Find where the given text appears and provide that cell's center as [x, y] coordinate. 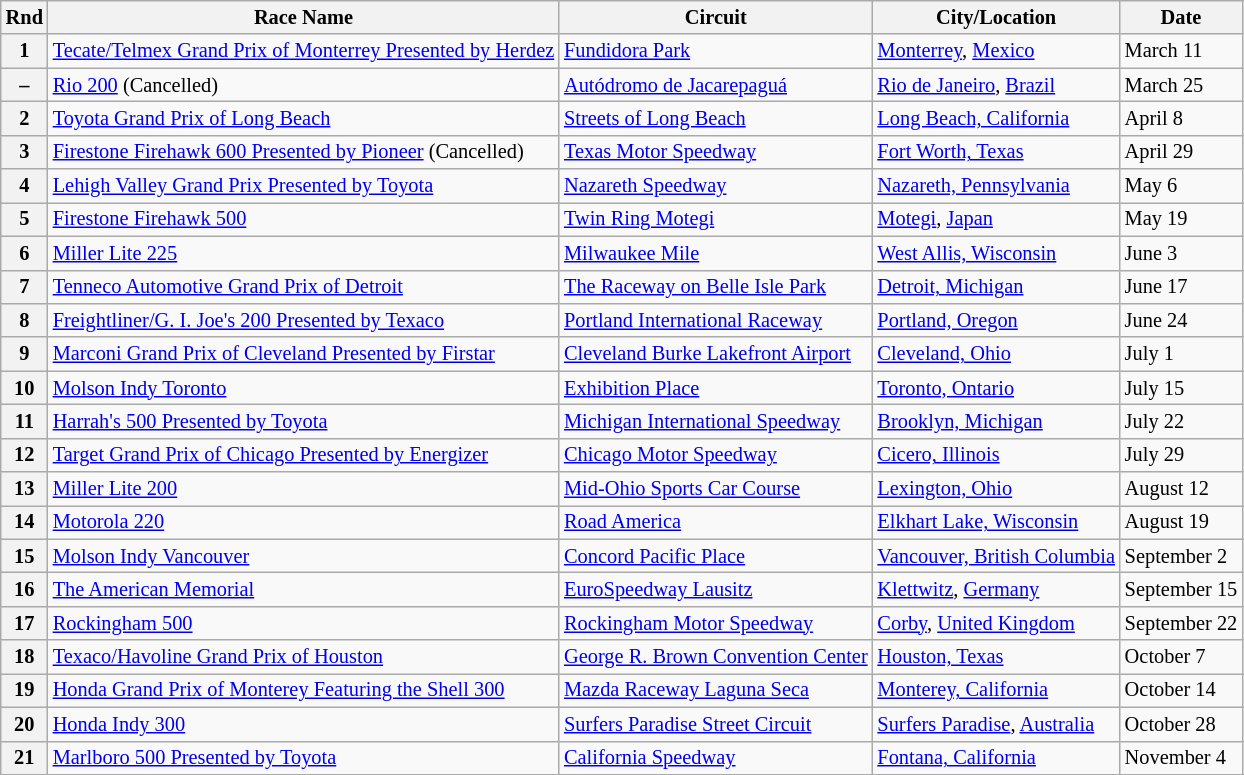
12 [24, 455]
Harrah's 500 Presented by Toyota [304, 421]
6 [24, 253]
Motorola 220 [304, 522]
Surfers Paradise Street Circuit [716, 724]
Rockingham 500 [304, 623]
Date [1181, 17]
City/Location [996, 17]
Mazda Raceway Laguna Seca [716, 690]
October 7 [1181, 657]
Rio 200 (Cancelled) [304, 85]
Brooklyn, Michigan [996, 421]
October 14 [1181, 690]
Streets of Long Beach [716, 118]
Detroit, Michigan [996, 287]
Rio de Janeiro, Brazil [996, 85]
19 [24, 690]
Road America [716, 522]
May 19 [1181, 219]
Monterrey, Mexico [996, 51]
The Raceway on Belle Isle Park [716, 287]
August 19 [1181, 522]
West Allis, Wisconsin [996, 253]
Klettwitz, Germany [996, 589]
California Speedway [716, 758]
July 1 [1181, 354]
Monterey, California [996, 690]
Toyota Grand Prix of Long Beach [304, 118]
Target Grand Prix of Chicago Presented by Energizer [304, 455]
July 15 [1181, 388]
13 [24, 489]
Concord Pacific Place [716, 556]
April 8 [1181, 118]
Race Name [304, 17]
2 [24, 118]
Twin Ring Motegi [716, 219]
Molson Indy Vancouver [304, 556]
20 [24, 724]
Texas Motor Speedway [716, 152]
Texaco/Havoline Grand Prix of Houston [304, 657]
July 22 [1181, 421]
Firestone Firehawk 500 [304, 219]
Honda Grand Prix of Monterey Featuring the Shell 300 [304, 690]
Nazareth Speedway [716, 186]
10 [24, 388]
11 [24, 421]
November 4 [1181, 758]
17 [24, 623]
Lehigh Valley Grand Prix Presented by Toyota [304, 186]
Houston, Texas [996, 657]
5 [24, 219]
Freightliner/G. I. Joe's 200 Presented by Texaco [304, 320]
Marlboro 500 Presented by Toyota [304, 758]
Surfers Paradise, Australia [996, 724]
9 [24, 354]
– [24, 85]
Tecate/Telmex Grand Prix of Monterrey Presented by Herdez [304, 51]
August 12 [1181, 489]
7 [24, 287]
Milwaukee Mile [716, 253]
Firestone Firehawk 600 Presented by Pioneer (Cancelled) [304, 152]
Nazareth, Pennsylvania [996, 186]
Miller Lite 200 [304, 489]
1 [24, 51]
George R. Brown Convention Center [716, 657]
March 11 [1181, 51]
Portland, Oregon [996, 320]
Rnd [24, 17]
14 [24, 522]
Honda Indy 300 [304, 724]
Vancouver, British Columbia [996, 556]
EuroSpeedway Lausitz [716, 589]
June 17 [1181, 287]
September 2 [1181, 556]
June 24 [1181, 320]
8 [24, 320]
21 [24, 758]
Portland International Raceway [716, 320]
October 28 [1181, 724]
Mid-Ohio Sports Car Course [716, 489]
16 [24, 589]
Miller Lite 225 [304, 253]
18 [24, 657]
September 15 [1181, 589]
Elkhart Lake, Wisconsin [996, 522]
The American Memorial [304, 589]
Lexington, Ohio [996, 489]
Cleveland, Ohio [996, 354]
July 29 [1181, 455]
Fundidora Park [716, 51]
April 29 [1181, 152]
June 3 [1181, 253]
March 25 [1181, 85]
Marconi Grand Prix of Cleveland Presented by Firstar [304, 354]
Exhibition Place [716, 388]
Michigan International Speedway [716, 421]
September 22 [1181, 623]
Rockingham Motor Speedway [716, 623]
Long Beach, California [996, 118]
Tenneco Automotive Grand Prix of Detroit [304, 287]
Motegi, Japan [996, 219]
Corby, United Kingdom [996, 623]
Fontana, California [996, 758]
Molson Indy Toronto [304, 388]
Toronto, Ontario [996, 388]
May 6 [1181, 186]
Cleveland Burke Lakefront Airport [716, 354]
Chicago Motor Speedway [716, 455]
15 [24, 556]
3 [24, 152]
4 [24, 186]
Cicero, Illinois [996, 455]
Autódromo de Jacarepaguá [716, 85]
Fort Worth, Texas [996, 152]
Circuit [716, 17]
